Pinpoint the cell where the given text exists, returning its (X, Y) midpoint coordinate. 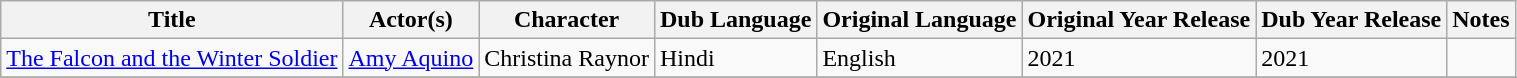
Character (567, 20)
Notes (1481, 20)
English (920, 58)
Original Year Release (1139, 20)
Amy Aquino (411, 58)
Actor(s) (411, 20)
Hindi (735, 58)
The Falcon and the Winter Soldier (172, 58)
Title (172, 20)
Dub Language (735, 20)
Dub Year Release (1352, 20)
Original Language (920, 20)
Christina Raynor (567, 58)
